Determine the [x, y] coordinate at the center of the cell enclosing the given text.  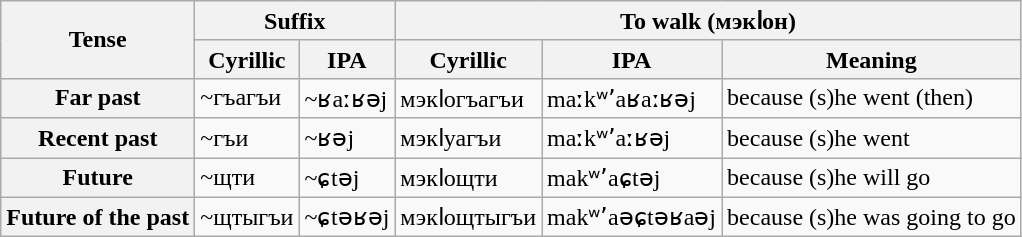
makʷʼaɕtəj [632, 178]
мэкӏощти [468, 178]
~гъи [247, 138]
Future of the past [98, 217]
мэкӏощтыгъи [468, 217]
maːkʷʼaːʁəj [632, 138]
Meaning [872, 59]
мэкӏогъагъи [468, 98]
~ʁəj [347, 138]
Tense [98, 40]
~ɕtəj [347, 178]
~щти [247, 178]
makʷʼaəɕtəʁaəj [632, 217]
because (s)he went (then) [872, 98]
~щтыгъи [247, 217]
мэкӏуагъи [468, 138]
~ʁaːʁəj [347, 98]
Future [98, 178]
because (s)he will go [872, 178]
~гъагъи [247, 98]
because (s)he went [872, 138]
~ɕtəʁəj [347, 217]
Suffix [295, 21]
Recent past [98, 138]
maːkʷʼaʁaːʁəj [632, 98]
because (s)he was going to go [872, 217]
To walk (мэкӏон) [708, 21]
Far past [98, 98]
